Locate the cell with the specified text and output its (x, y) center coordinate. 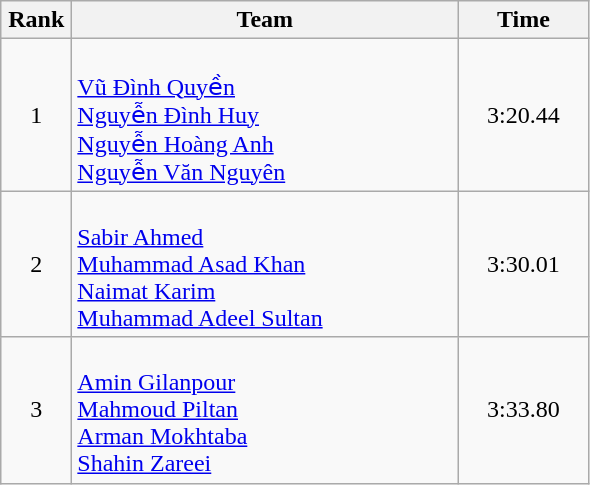
Vũ Đình QuyềnNguyễn Đình HuyNguyễn Hoàng AnhNguyễn Văn Nguyên (265, 115)
3:30.01 (524, 264)
Rank (36, 20)
1 (36, 115)
Amin GilanpourMahmoud PiltanArman MokhtabaShahin Zareei (265, 410)
3:20.44 (524, 115)
Sabir AhmedMuhammad Asad KhanNaimat KarimMuhammad Adeel Sultan (265, 264)
Time (524, 20)
2 (36, 264)
Team (265, 20)
3:33.80 (524, 410)
3 (36, 410)
